Identify which cell holds the provided text, then report its [x, y] central coordinate. 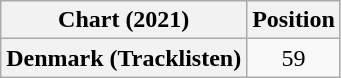
Chart (2021) [124, 20]
59 [294, 58]
Position [294, 20]
Denmark (Tracklisten) [124, 58]
